For the text-containing cell, return its midpoint in (x, y) coordinate format. 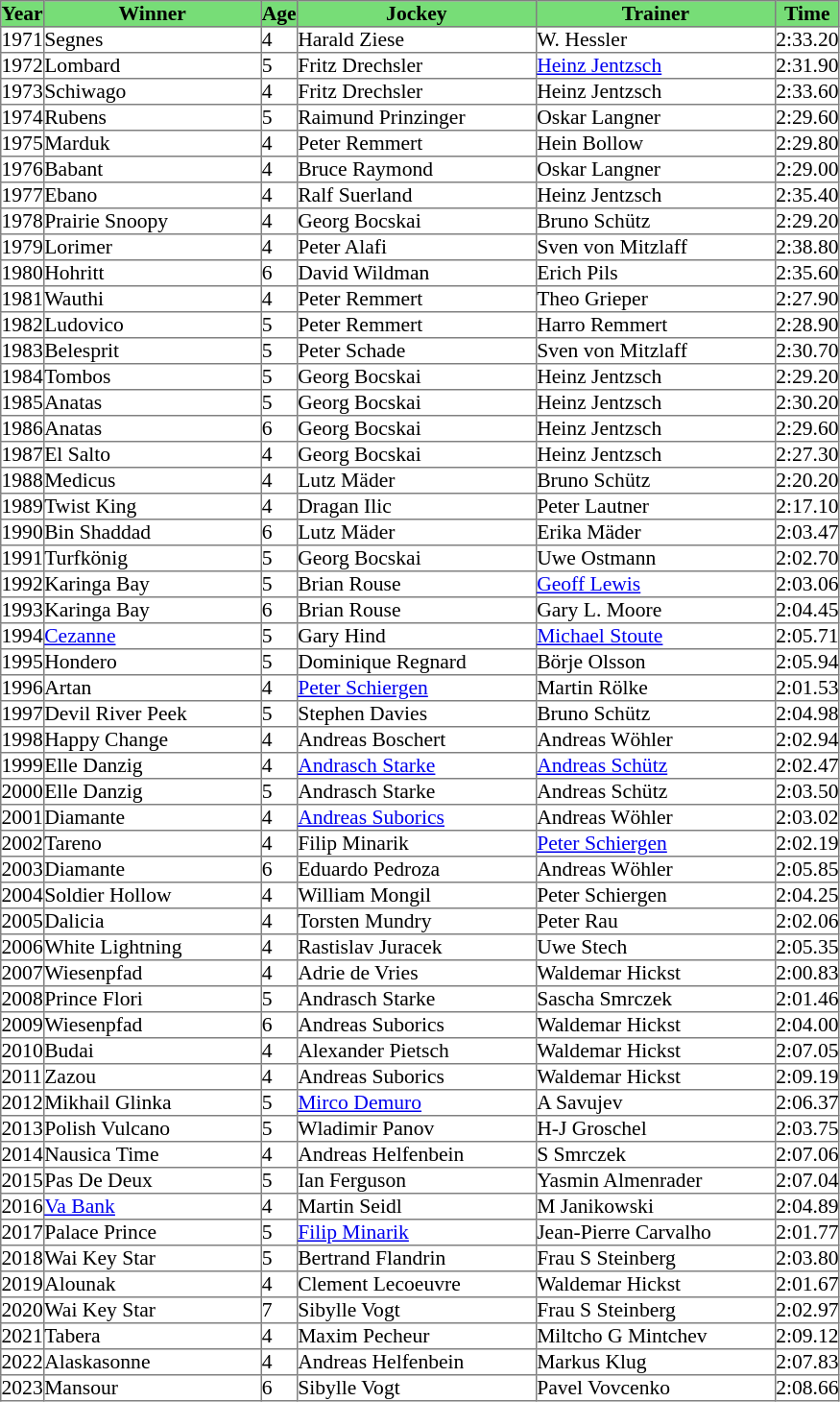
2012 (23, 1102)
1992 (23, 584)
2:05.35 (806, 947)
White Lightning (152, 947)
Prairie Snoopy (152, 221)
Bruce Raymond (417, 169)
Soldier Hollow (152, 895)
Erika Mäder (655, 532)
2:05.94 (806, 663)
Lombard (152, 65)
Segnes (152, 40)
2:20.20 (806, 480)
7 (278, 1310)
2014 (23, 1154)
Winner (152, 13)
Alaskasonne (152, 1362)
1980 (23, 273)
1994 (23, 636)
Time (806, 13)
2:04.98 (806, 714)
2:38.80 (806, 248)
2:33.60 (806, 92)
Mikhail Glinka (152, 1102)
Peter Rau (655, 922)
Eduardo Pedroza (417, 870)
1990 (23, 532)
Hondero (152, 663)
2:35.40 (806, 196)
2023 (23, 1389)
2:05.85 (806, 870)
2:07.06 (806, 1154)
Zazou (152, 1077)
Martin Seidl (417, 1206)
2:07.04 (806, 1181)
Stephen Davies (417, 714)
Michael Stoute (655, 636)
2010 (23, 1051)
2:02.47 (806, 766)
2:03.47 (806, 532)
2022 (23, 1362)
2017 (23, 1233)
1979 (23, 248)
2021 (23, 1337)
2:09.12 (806, 1337)
Medicus (152, 480)
Trainer (655, 13)
Gary Hind (417, 636)
1984 (23, 376)
Markus Klug (655, 1362)
2002 (23, 843)
Martin Rölke (655, 688)
2:04.25 (806, 895)
2:33.20 (806, 40)
Turfkönig (152, 559)
Alounak (152, 1285)
Artan (152, 688)
2007 (23, 974)
2:01.67 (806, 1285)
Erich Pils (655, 273)
Tareno (152, 843)
2:30.20 (806, 403)
2008 (23, 999)
Age (278, 13)
Clement Lecoeuvre (417, 1285)
1986 (23, 428)
Peter Lautner (655, 507)
2:07.05 (806, 1051)
Harald Ziese (417, 40)
1972 (23, 65)
1982 (23, 325)
2:03.06 (806, 584)
2015 (23, 1181)
Cezanne (152, 636)
2:01.77 (806, 1233)
A Savujev (655, 1102)
2009 (23, 1026)
Uwe Ostmann (655, 559)
Torsten Mundry (417, 922)
2011 (23, 1077)
Happy Change (152, 739)
2:28.90 (806, 325)
Theo Grieper (655, 300)
Twist King (152, 507)
1988 (23, 480)
2:07.83 (806, 1362)
M Janikowski (655, 1206)
2:02.70 (806, 559)
1978 (23, 221)
Ralf Suerland (417, 196)
2:35.60 (806, 273)
David Wildman (417, 273)
2:02.97 (806, 1310)
Yasmin Almenrader (655, 1181)
Prince Flori (152, 999)
2000 (23, 791)
2:04.00 (806, 1026)
H-J Groschel (655, 1129)
2:00.83 (806, 974)
Rastislav Juracek (417, 947)
W. Hessler (655, 40)
2004 (23, 895)
Babant (152, 169)
2003 (23, 870)
Dalicia (152, 922)
Adrie de Vries (417, 974)
2001 (23, 818)
Devil River Peek (152, 714)
Ludovico (152, 325)
1983 (23, 351)
Bertrand Flandrin (417, 1258)
1993 (23, 611)
Wauthi (152, 300)
2:29.00 (806, 169)
1997 (23, 714)
Pavel Vovcenko (655, 1389)
2:02.19 (806, 843)
2005 (23, 922)
2:17.10 (806, 507)
1995 (23, 663)
2:02.94 (806, 739)
Ian Ferguson (417, 1181)
Geoff Lewis (655, 584)
Rubens (152, 117)
2:05.71 (806, 636)
2:27.30 (806, 455)
Hohritt (152, 273)
2016 (23, 1206)
Lorimer (152, 248)
1998 (23, 739)
1977 (23, 196)
Bin Shaddad (152, 532)
Jockey (417, 13)
Alexander Pietsch (417, 1051)
Mirco Demuro (417, 1102)
Sascha Smrczek (655, 999)
Nausica Time (152, 1154)
1987 (23, 455)
El Salto (152, 455)
2020 (23, 1310)
2:03.75 (806, 1129)
2006 (23, 947)
1976 (23, 169)
Polish Vulcano (152, 1129)
Raimund Prinzinger (417, 117)
1971 (23, 40)
Börje Olsson (655, 663)
Ebano (152, 196)
1996 (23, 688)
2:03.80 (806, 1258)
Year (23, 13)
William Mongil (417, 895)
1973 (23, 92)
Andreas Boschert (417, 739)
2:08.66 (806, 1389)
2:01.46 (806, 999)
2:06.37 (806, 1102)
Belesprit (152, 351)
Palace Prince (152, 1233)
2:27.90 (806, 300)
1975 (23, 144)
Tombos (152, 376)
1974 (23, 117)
Hein Bollow (655, 144)
2019 (23, 1285)
1985 (23, 403)
2:30.70 (806, 351)
Marduk (152, 144)
2018 (23, 1258)
Uwe Stech (655, 947)
Schiwago (152, 92)
2:31.90 (806, 65)
Dominique Regnard (417, 663)
2:04.89 (806, 1206)
2:04.45 (806, 611)
1999 (23, 766)
1989 (23, 507)
Wladimir Panov (417, 1129)
1991 (23, 559)
Gary L. Moore (655, 611)
2:03.50 (806, 791)
Maxim Pecheur (417, 1337)
Dragan Ilic (417, 507)
1981 (23, 300)
Budai (152, 1051)
Peter Schade (417, 351)
S Smrczek (655, 1154)
Miltcho G Mintchev (655, 1337)
Tabera (152, 1337)
Va Bank (152, 1206)
2013 (23, 1129)
2:03.02 (806, 818)
Jean-Pierre Carvalho (655, 1233)
Peter Alafi (417, 248)
2:02.06 (806, 922)
Harro Remmert (655, 325)
2:09.19 (806, 1077)
2:29.80 (806, 144)
Pas De Deux (152, 1181)
2:01.53 (806, 688)
Mansour (152, 1389)
